Extract the [x, y] coordinate from the center of the cell holding the provided text.  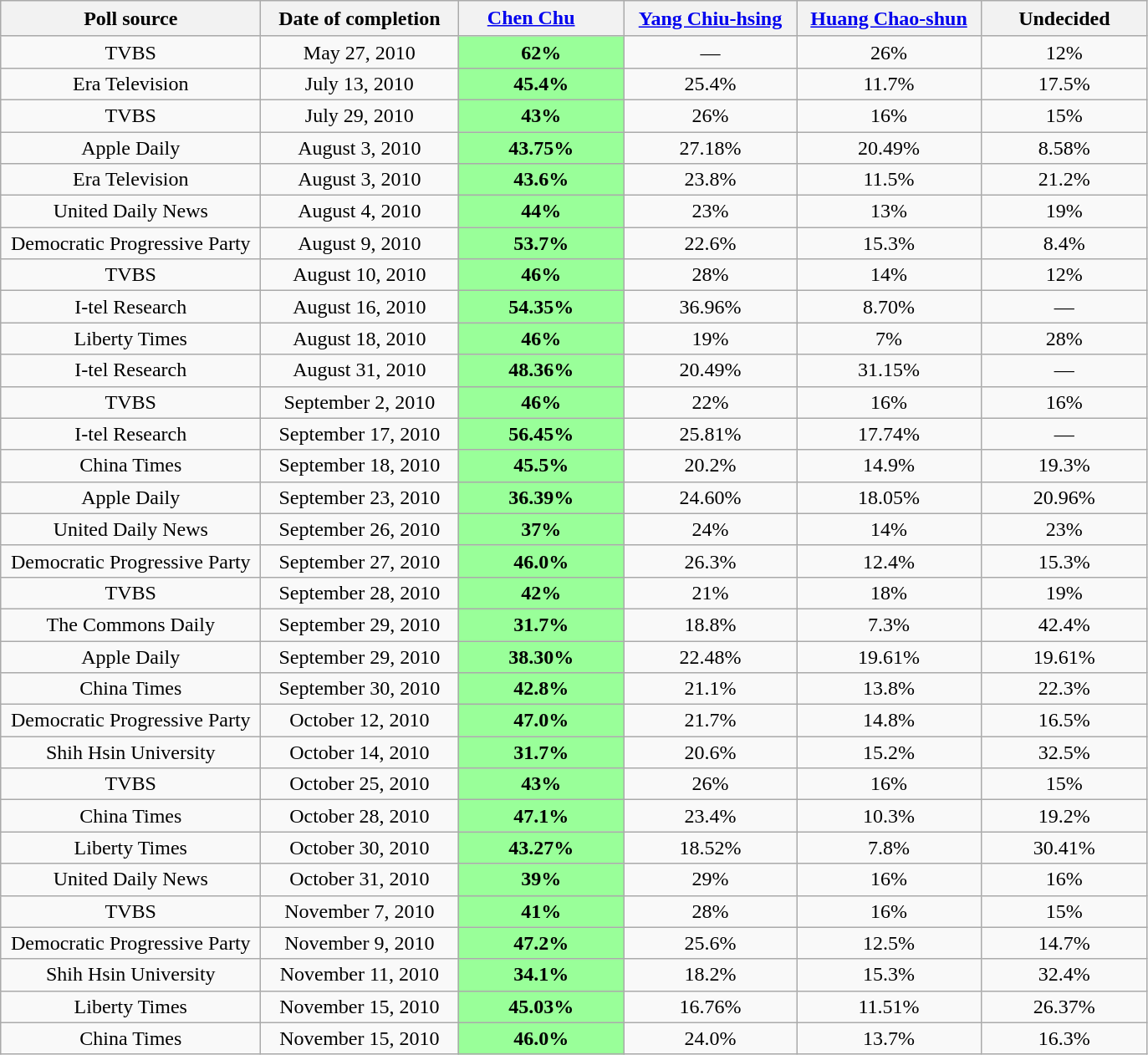
47.2% [542, 943]
14.7% [1065, 943]
November 7, 2010 [360, 911]
October 12, 2010 [360, 721]
8.70% [888, 307]
42.8% [542, 689]
September 30, 2010 [360, 689]
October 30, 2010 [360, 848]
October 31, 2010 [360, 879]
22.3% [1065, 689]
15.2% [888, 752]
56.45% [542, 434]
September 23, 2010 [360, 497]
12.4% [888, 561]
44% [542, 212]
41% [542, 911]
18.8% [710, 624]
October 28, 2010 [360, 816]
Huang Chao-shun [888, 18]
29% [710, 879]
39% [542, 879]
September 2, 2010 [360, 402]
17.74% [888, 434]
7% [888, 339]
18.52% [710, 848]
August 4, 2010 [360, 212]
October 25, 2010 [360, 784]
8.58% [1065, 148]
37% [542, 529]
13% [888, 212]
45.5% [542, 466]
20.2% [710, 466]
26.3% [710, 561]
43.27% [542, 848]
13.8% [888, 689]
53.7% [542, 243]
August 16, 2010 [360, 307]
27.18% [710, 148]
34.1% [542, 975]
September 17, 2010 [360, 434]
September 28, 2010 [360, 593]
May 27, 2010 [360, 52]
32.4% [1065, 975]
22.6% [710, 243]
20.6% [710, 752]
17.5% [1065, 84]
24% [710, 529]
23.8% [710, 180]
7.3% [888, 624]
26.37% [1065, 1007]
20.96% [1065, 497]
19.3% [1065, 466]
August 10, 2010 [360, 275]
25.81% [710, 434]
21.7% [710, 721]
The Commons Daily [130, 624]
22% [710, 402]
November 9, 2010 [360, 943]
11.7% [888, 84]
36.96% [710, 307]
14.9% [888, 466]
July 13, 2010 [360, 84]
43.75% [542, 148]
18.2% [710, 975]
32.5% [1065, 752]
14.8% [888, 721]
21% [710, 593]
August 9, 2010 [360, 243]
42% [542, 593]
August 18, 2010 [360, 339]
38.30% [542, 656]
36.39% [542, 497]
45.4% [542, 84]
16.76% [710, 1007]
24.0% [710, 1038]
September 26, 2010 [360, 529]
November 11, 2010 [360, 975]
47.1% [542, 816]
21.2% [1065, 180]
Yang Chiu-hsing [710, 18]
August 31, 2010 [360, 370]
43.6% [542, 180]
11.5% [888, 180]
54.35% [542, 307]
7.8% [888, 848]
24.60% [710, 497]
62% [542, 52]
31.15% [888, 370]
16.5% [1065, 721]
47.0% [542, 721]
25.6% [710, 943]
Poll source [130, 18]
45.03% [542, 1007]
8.4% [1065, 243]
25.4% [710, 84]
July 29, 2010 [360, 115]
30.41% [1065, 848]
10.3% [888, 816]
22.48% [710, 656]
September 18, 2010 [360, 466]
Date of completion [360, 18]
13.7% [888, 1038]
Chen Chu [542, 18]
42.4% [1065, 624]
Undecided [1065, 18]
21.1% [710, 689]
11.51% [888, 1007]
48.36% [542, 370]
October 14, 2010 [360, 752]
19.2% [1065, 816]
September 27, 2010 [360, 561]
18% [888, 593]
12.5% [888, 943]
16.3% [1065, 1038]
18.05% [888, 497]
23.4% [710, 816]
